Return [X, Y] of the center of cell containing provided text 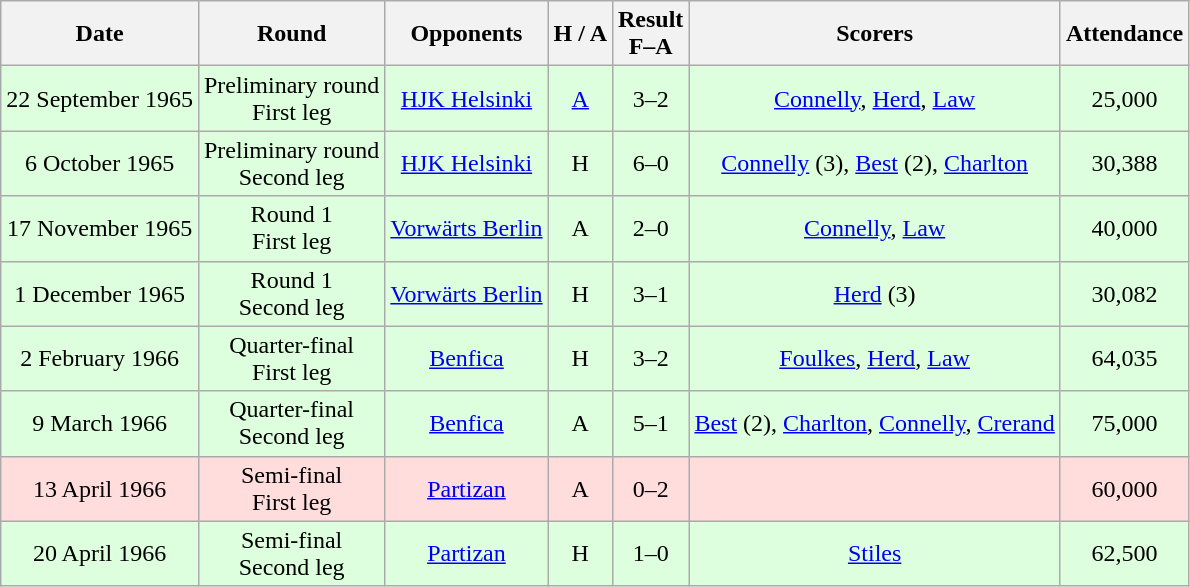
64,035 [1124, 358]
Semi-finalSecond leg [291, 554]
Connelly, Herd, Law [874, 98]
Herd (3) [874, 294]
6 October 1965 [100, 164]
Connelly, Law [874, 228]
Quarter-finalSecond leg [291, 424]
2 February 1966 [100, 358]
Scorers [874, 34]
30,388 [1124, 164]
Best (2), Charlton, Connelly, Crerand [874, 424]
9 March 1966 [100, 424]
0–2 [650, 488]
Date [100, 34]
40,000 [1124, 228]
Stiles [874, 554]
2–0 [650, 228]
13 April 1966 [100, 488]
H / A [580, 34]
17 November 1965 [100, 228]
22 September 1965 [100, 98]
25,000 [1124, 98]
Opponents [466, 34]
Semi-finalFirst leg [291, 488]
6–0 [650, 164]
1 December 1965 [100, 294]
Round 1First leg [291, 228]
Quarter-finalFirst leg [291, 358]
Preliminary roundFirst leg [291, 98]
ResultF–A [650, 34]
75,000 [1124, 424]
60,000 [1124, 488]
3–1 [650, 294]
62,500 [1124, 554]
30,082 [1124, 294]
Round [291, 34]
Foulkes, Herd, Law [874, 358]
Preliminary roundSecond leg [291, 164]
5–1 [650, 424]
Round 1Second leg [291, 294]
1–0 [650, 554]
Connelly (3), Best (2), Charlton [874, 164]
20 April 1966 [100, 554]
Attendance [1124, 34]
